Scan for the cell matching the given text and deliver its (X, Y) coordinate at center. 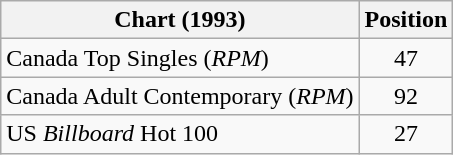
Position (406, 20)
Canada Top Singles (RPM) (180, 58)
47 (406, 58)
Chart (1993) (180, 20)
US Billboard Hot 100 (180, 134)
92 (406, 96)
Canada Adult Contemporary (RPM) (180, 96)
27 (406, 134)
